Locate the cell with the specified text and output its [X, Y] center coordinate. 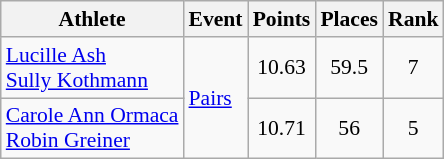
Carole Ann OrmacaRobin Greiner [92, 128]
Athlete [92, 19]
Rank [414, 19]
56 [349, 128]
10.71 [282, 128]
Event [216, 19]
7 [414, 68]
5 [414, 128]
Pairs [216, 98]
Places [349, 19]
59.5 [349, 68]
Lucille AshSully Kothmann [92, 68]
Points [282, 19]
10.63 [282, 68]
